Pinpoint the cell where the given text exists, returning its (x, y) midpoint coordinate. 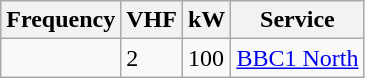
BBC1 North (298, 58)
2 (152, 58)
kW (206, 20)
Service (298, 20)
Frequency (61, 20)
VHF (152, 20)
100 (206, 58)
